Detect which cell encompasses the target text, then output its [x, y] center coordinate. 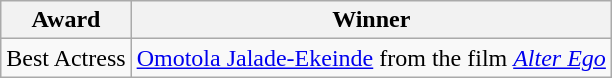
Omotola Jalade-Ekeinde from the film Alter Ego [371, 58]
Best Actress [66, 58]
Award [66, 20]
Winner [371, 20]
